Find where the given text appears and provide that cell's center as [X, Y] coordinate. 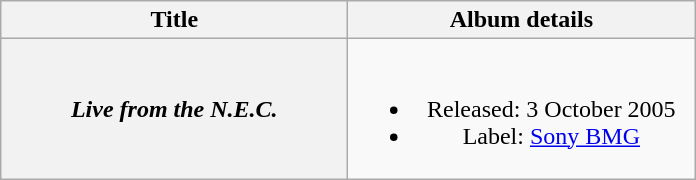
Live from the N.E.C. [174, 109]
Released: 3 October 2005Label: Sony BMG [522, 109]
Album details [522, 20]
Title [174, 20]
